Scan for the cell matching the given text and deliver its [x, y] coordinate at center. 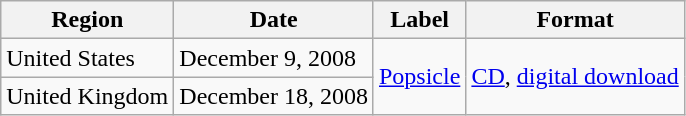
Label [419, 20]
Date [274, 20]
CD, digital download [575, 77]
Popsicle [419, 77]
Format [575, 20]
United States [88, 58]
United Kingdom [88, 96]
Region [88, 20]
December 9, 2008 [274, 58]
December 18, 2008 [274, 96]
